From the cell containing the given text, extract its center point as [x, y] coordinate. 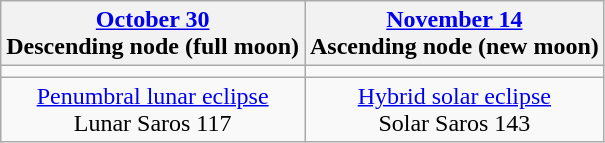
Penumbral lunar eclipseLunar Saros 117 [153, 110]
Hybrid solar eclipseSolar Saros 143 [454, 110]
October 30Descending node (full moon) [153, 34]
November 14Ascending node (new moon) [454, 34]
